From the cell containing the given text, extract its center point as (x, y) coordinate. 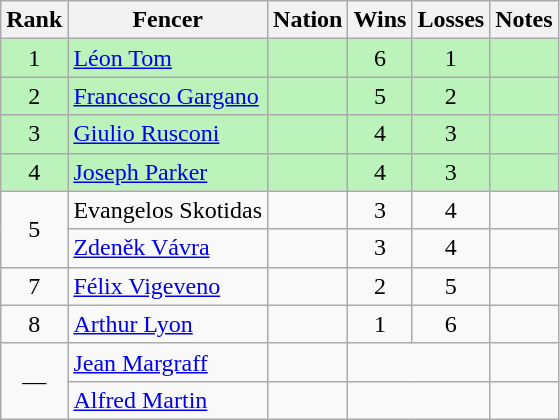
Evangelos Skotidas (168, 210)
Wins (380, 20)
Giulio Rusconi (168, 134)
Joseph Parker (168, 172)
Jean Margraff (168, 362)
Notes (524, 20)
Nation (308, 20)
8 (34, 324)
Léon Tom (168, 58)
Alfred Martin (168, 400)
7 (34, 286)
Rank (34, 20)
Francesco Gargano (168, 96)
Fencer (168, 20)
Zdeněk Vávra (168, 248)
Félix Vigeveno (168, 286)
Losses (451, 20)
— (34, 381)
Arthur Lyon (168, 324)
